Find where the given text appears and provide that cell's center as (x, y) coordinate. 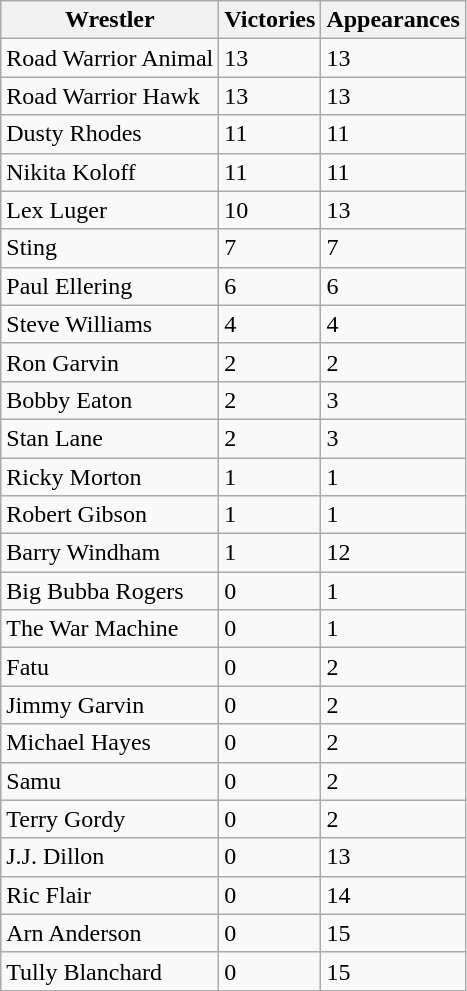
Road Warrior Animal (110, 58)
Michael Hayes (110, 743)
Ric Flair (110, 895)
14 (393, 895)
12 (393, 553)
Terry Gordy (110, 819)
Big Bubba Rogers (110, 591)
Jimmy Garvin (110, 705)
Ricky Morton (110, 477)
Tully Blanchard (110, 971)
Wrestler (110, 20)
Nikita Koloff (110, 172)
Stan Lane (110, 438)
Samu (110, 781)
Sting (110, 248)
10 (270, 210)
Lex Luger (110, 210)
Robert Gibson (110, 515)
Fatu (110, 667)
Bobby Eaton (110, 400)
Road Warrior Hawk (110, 96)
J.J. Dillon (110, 857)
Barry Windham (110, 553)
Ron Garvin (110, 362)
Dusty Rhodes (110, 134)
Arn Anderson (110, 933)
Appearances (393, 20)
Paul Ellering (110, 286)
Victories (270, 20)
Steve Williams (110, 324)
The War Machine (110, 629)
